For the text-containing cell, return its midpoint in [X, Y] coordinate format. 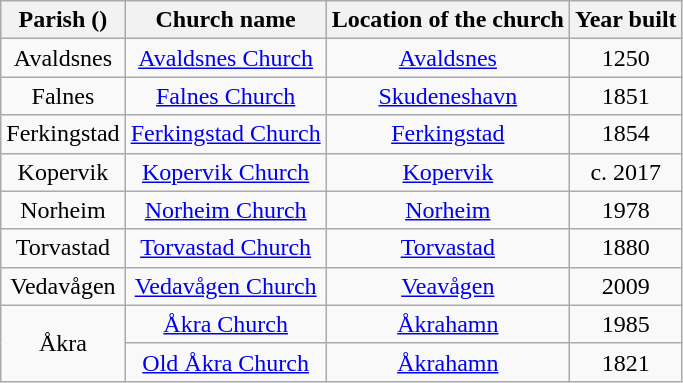
1985 [626, 324]
2009 [626, 286]
1821 [626, 362]
Old Åkra Church [226, 362]
1250 [626, 58]
Falnes [63, 96]
Ferkingstad Church [226, 134]
Avaldsnes Church [226, 58]
Church name [226, 20]
Falnes Church [226, 96]
1880 [626, 248]
1851 [626, 96]
Year built [626, 20]
Location of the church [448, 20]
Vedavågen [63, 286]
Åkra Church [226, 324]
1978 [626, 210]
Veavågen [448, 286]
Vedavågen Church [226, 286]
Norheim Church [226, 210]
Torvastad Church [226, 248]
Skudeneshavn [448, 96]
Åkra [63, 343]
c. 2017 [626, 172]
Kopervik Church [226, 172]
1854 [626, 134]
Parish () [63, 20]
